Identify which cell holds the provided text, then report its (x, y) central coordinate. 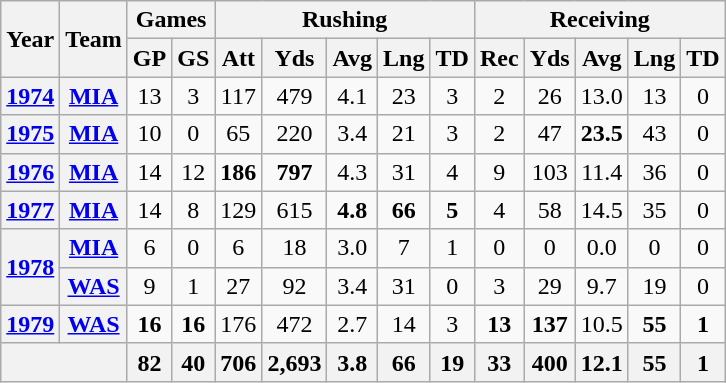
186 (238, 172)
706 (238, 362)
103 (550, 172)
Year (30, 39)
472 (294, 324)
1979 (30, 324)
615 (294, 210)
10 (149, 134)
9.7 (602, 286)
400 (550, 362)
4.1 (352, 96)
13.0 (602, 96)
220 (294, 134)
1978 (30, 267)
82 (149, 362)
1974 (30, 96)
Receiving (600, 20)
12 (194, 172)
8 (194, 210)
Team (94, 39)
1976 (30, 172)
47 (550, 134)
797 (294, 172)
14.5 (602, 210)
2.7 (352, 324)
58 (550, 210)
29 (550, 286)
21 (404, 134)
26 (550, 96)
129 (238, 210)
4.8 (352, 210)
33 (499, 362)
27 (238, 286)
137 (550, 324)
4.3 (352, 172)
Att (238, 58)
1977 (30, 210)
18 (294, 248)
2,693 (294, 362)
36 (654, 172)
92 (294, 286)
479 (294, 96)
0.0 (602, 248)
Rushing (345, 20)
12.1 (602, 362)
3.0 (352, 248)
11.4 (602, 172)
10.5 (602, 324)
Games (170, 20)
23.5 (602, 134)
43 (654, 134)
GP (149, 58)
117 (238, 96)
1975 (30, 134)
5 (452, 210)
40 (194, 362)
35 (654, 210)
7 (404, 248)
23 (404, 96)
176 (238, 324)
GS (194, 58)
Rec (499, 58)
3.8 (352, 362)
65 (238, 134)
